From the cell containing the given text, extract its center point as (X, Y) coordinate. 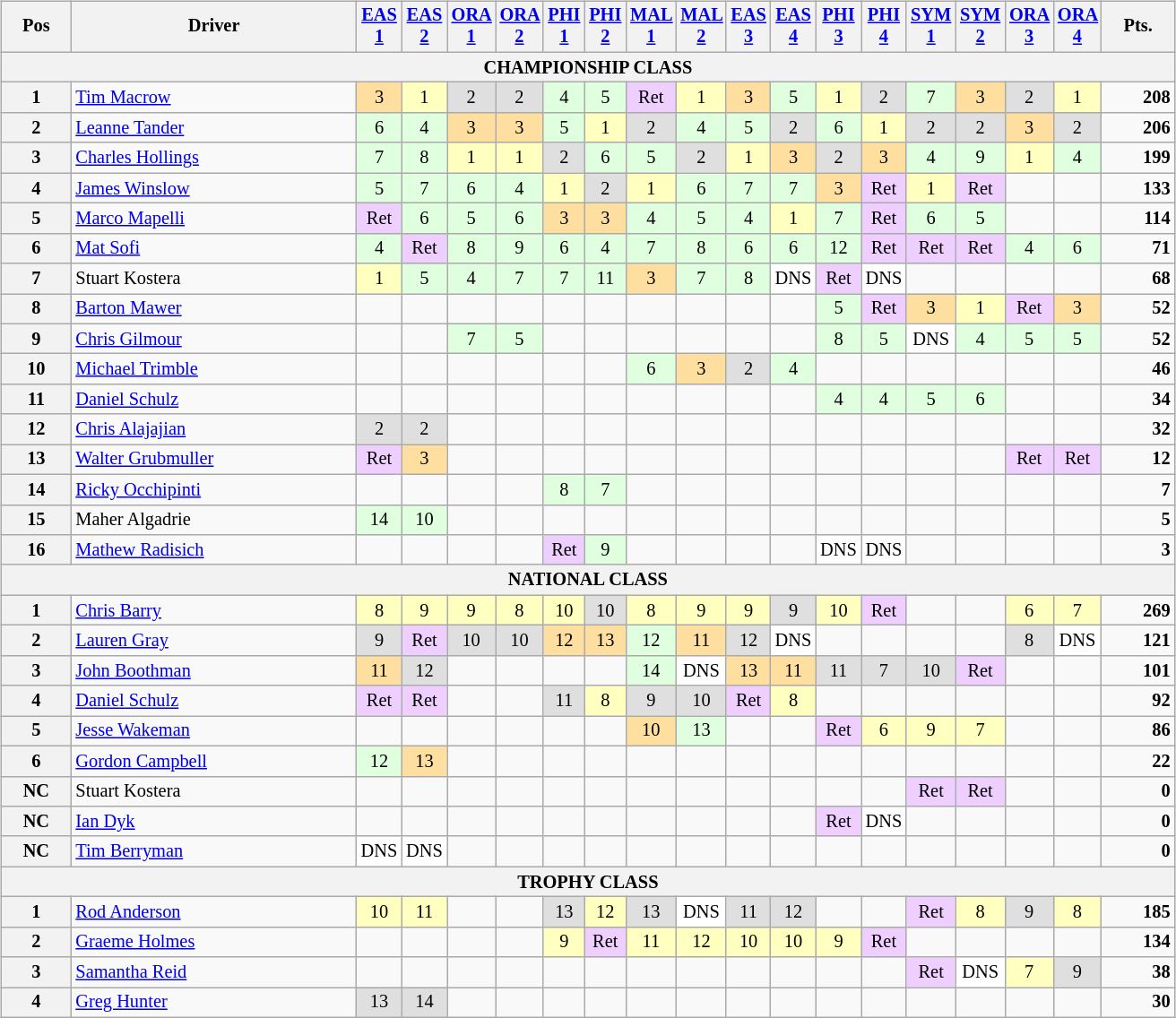
68 (1138, 279)
199 (1138, 158)
Walter Grubmuller (213, 460)
MAL 1 (651, 27)
SYM 1 (930, 27)
ORA 4 (1077, 27)
92 (1138, 701)
Michael Trimble (213, 369)
Rod Anderson (213, 912)
71 (1138, 248)
Samantha Reid (213, 972)
ORA 3 (1029, 27)
101 (1138, 670)
114 (1138, 219)
PHI 3 (838, 27)
206 (1138, 128)
Maher Algadrie (213, 520)
Chris Gilmour (213, 339)
James Winslow (213, 188)
MAL 2 (701, 27)
ORA 2 (520, 27)
Graeme Holmes (213, 942)
269 (1138, 610)
EAS 4 (793, 27)
Greg Hunter (213, 1003)
Mat Sofi (213, 248)
PHI 2 (605, 27)
NATIONAL CLASS (588, 580)
Leanne Tander (213, 128)
134 (1138, 942)
ORA 1 (471, 27)
SYM 2 (981, 27)
30 (1138, 1003)
208 (1138, 98)
34 (1138, 400)
Chris Barry (213, 610)
PHI 4 (884, 27)
Driver (213, 27)
TROPHY CLASS (588, 882)
32 (1138, 429)
Ian Dyk (213, 822)
EAS 3 (748, 27)
22 (1138, 761)
86 (1138, 731)
Charles Hollings (213, 158)
Tim Berryman (213, 851)
Jesse Wakeman (213, 731)
EAS 1 (379, 27)
Ricky Occhipinti (213, 489)
15 (36, 520)
38 (1138, 972)
121 (1138, 641)
Chris Alajajian (213, 429)
PHI 1 (564, 27)
133 (1138, 188)
185 (1138, 912)
Pos (36, 27)
Mathew Radisich (213, 550)
EAS 2 (424, 27)
Pts. (1138, 27)
46 (1138, 369)
16 (36, 550)
Gordon Campbell (213, 761)
Barton Mawer (213, 309)
Marco Mapelli (213, 219)
Lauren Gray (213, 641)
John Boothman (213, 670)
CHAMPIONSHIP CLASS (588, 67)
Tim Macrow (213, 98)
